From the cell containing the given text, extract its center point as (X, Y) coordinate. 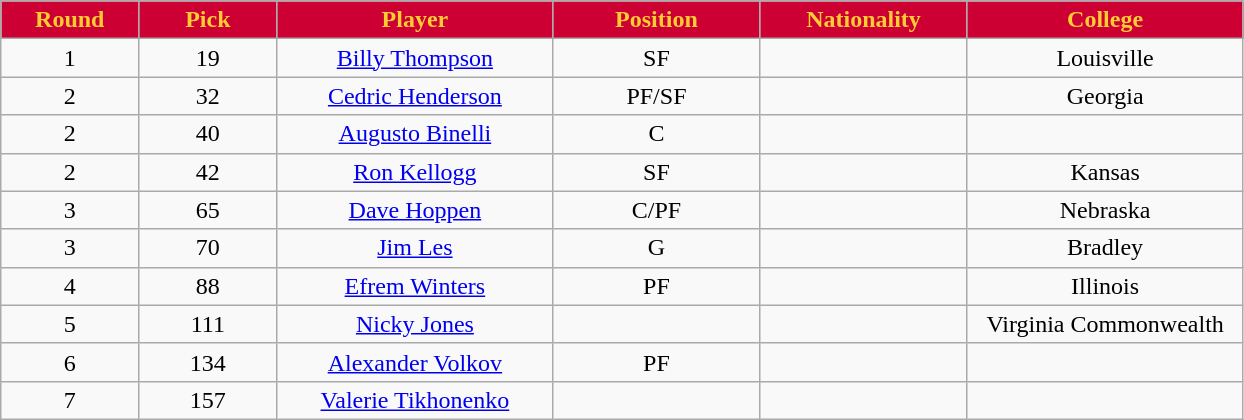
C/PF (656, 210)
32 (208, 96)
Cedric Henderson (415, 96)
C (656, 134)
111 (208, 324)
Virginia Commonwealth (1105, 324)
40 (208, 134)
Illinois (1105, 286)
19 (208, 58)
Round (70, 20)
Kansas (1105, 172)
134 (208, 362)
Efrem Winters (415, 286)
6 (70, 362)
Augusto Binelli (415, 134)
Billy Thompson (415, 58)
Dave Hoppen (415, 210)
Position (656, 20)
4 (70, 286)
Georgia (1105, 96)
5 (70, 324)
Player (415, 20)
College (1105, 20)
Valerie Tikhonenko (415, 400)
Nicky Jones (415, 324)
7 (70, 400)
1 (70, 58)
PF/SF (656, 96)
Nationality (864, 20)
Ron Kellogg (415, 172)
Pick (208, 20)
65 (208, 210)
Bradley (1105, 248)
Louisville (1105, 58)
70 (208, 248)
G (656, 248)
42 (208, 172)
157 (208, 400)
Nebraska (1105, 210)
Jim Les (415, 248)
88 (208, 286)
Alexander Volkov (415, 362)
